Search for the cell housing the specified text and yield its (x, y) center coordinate. 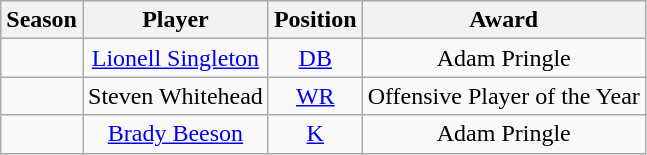
Position (315, 20)
Player (175, 20)
Lionell Singleton (175, 58)
Offensive Player of the Year (504, 96)
Steven Whitehead (175, 96)
WR (315, 96)
Award (504, 20)
DB (315, 58)
Brady Beeson (175, 134)
Season (42, 20)
K (315, 134)
